Scan for the cell matching the given text and deliver its [x, y] coordinate at center. 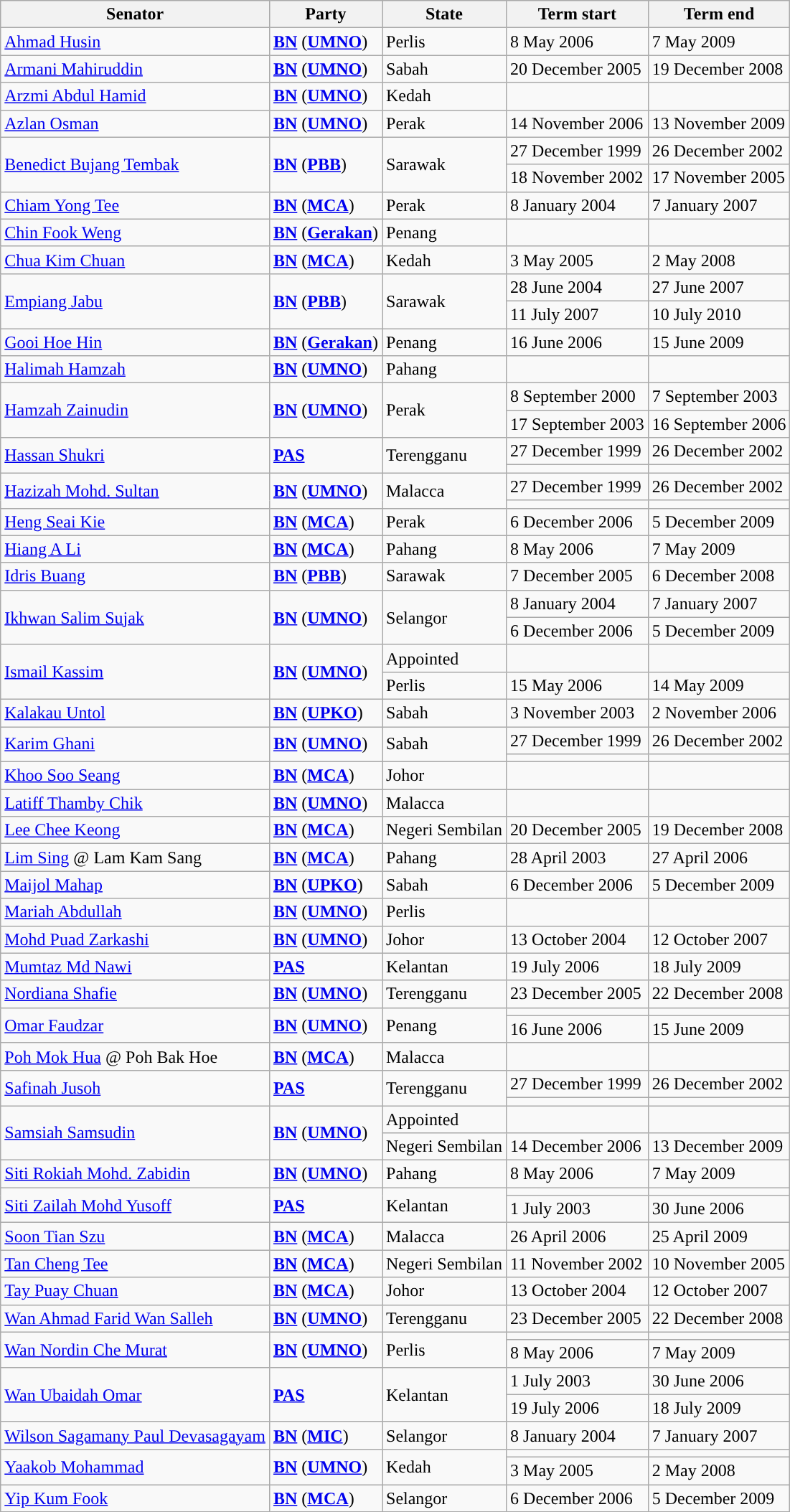
25 April 2009 [719, 1236]
State [443, 14]
Benedict Bujang Tembak [135, 164]
Safinah Jusoh [135, 1088]
17 November 2005 [719, 178]
Hiang A Li [135, 549]
Siti Zailah Mohd Yusoff [135, 1206]
Hamzah Zainudin [135, 410]
8 September 2000 [578, 397]
Karim Ghani [135, 743]
Poh Mok Hua @ Poh Bak Hoe [135, 1056]
6 December 2008 [719, 576]
Mariah Abdullah [135, 912]
16 September 2006 [719, 424]
Siti Rokiah Mohd. Zabidin [135, 1174]
Mumtaz Md Nawi [135, 967]
Wan Ubaidah Omar [135, 1394]
Gooi Hoe Hin [135, 342]
Wan Ahmad Farid Wan Salleh [135, 1318]
Latiff Thamby Chik [135, 803]
3 November 2003 [578, 713]
Khoo Soo Seang [135, 776]
Ismail Kassim [135, 672]
Armani Mahiruddin [135, 69]
Party [326, 14]
Empiang Jabu [135, 301]
13 December 2009 [719, 1147]
14 November 2006 [578, 123]
Soon Tian Szu [135, 1236]
27 April 2006 [719, 858]
26 April 2006 [578, 1236]
Wan Nordin Che Murat [135, 1349]
Lim Sing @ Lam Kam Sang [135, 858]
Chiam Yong Tee [135, 205]
11 November 2002 [578, 1264]
Hazizah Mohd. Sultan [135, 491]
Maijol Mahap [135, 885]
14 December 2006 [578, 1147]
15 May 2006 [578, 685]
7 December 2005 [578, 576]
Senator [135, 14]
Ahmad Husin [135, 42]
Halimah Hamzah [135, 370]
Tay Puay Chuan [135, 1291]
Kalakau Untol [135, 713]
Azlan Osman [135, 123]
Arzmi Abdul Hamid [135, 96]
Heng Seai Kie [135, 522]
Lee Chee Keong [135, 830]
Tan Cheng Tee [135, 1264]
28 June 2004 [578, 287]
17 September 2003 [578, 424]
Wilson Sagamany Paul Devasagayam [135, 1435]
14 May 2009 [719, 685]
Chin Fook Weng [135, 233]
Mohd Puad Zarkashi [135, 939]
Omar Faudzar [135, 1025]
Term end [719, 14]
Idris Buang [135, 576]
10 November 2005 [719, 1264]
7 September 2003 [719, 397]
Nordiana Shafie [135, 994]
BN (MIC) [326, 1435]
10 July 2010 [719, 314]
Term start [578, 14]
13 November 2009 [719, 123]
Hassan Shukri [135, 455]
Yaakob Mohammad [135, 1467]
27 June 2007 [719, 287]
Chua Kim Chuan [135, 260]
2 November 2006 [719, 713]
11 July 2007 [578, 314]
Yip Kum Fook [135, 1498]
Ikhwan Salim Sujak [135, 617]
Samsiah Samsudin [135, 1132]
28 April 2003 [578, 858]
18 November 2002 [578, 178]
